Identify which cell holds the provided text, then report its [X, Y] central coordinate. 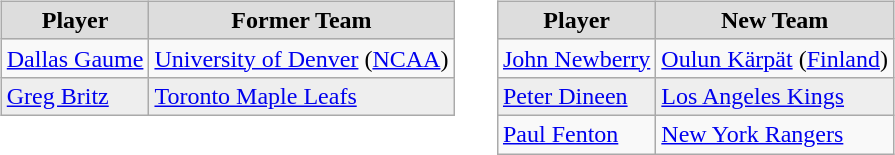
Dallas Gaume [75, 58]
New Team [775, 20]
Former Team [302, 20]
Oulun Kärpät (Finland) [775, 58]
Peter Dineen [576, 96]
John Newberry [576, 58]
Paul Fenton [576, 134]
Los Angeles Kings [775, 96]
Greg Britz [75, 96]
Toronto Maple Leafs [302, 96]
New York Rangers [775, 134]
University of Denver (NCAA) [302, 58]
